Capture the cell that displays the provided text and extract its [X, Y] central coordinate. 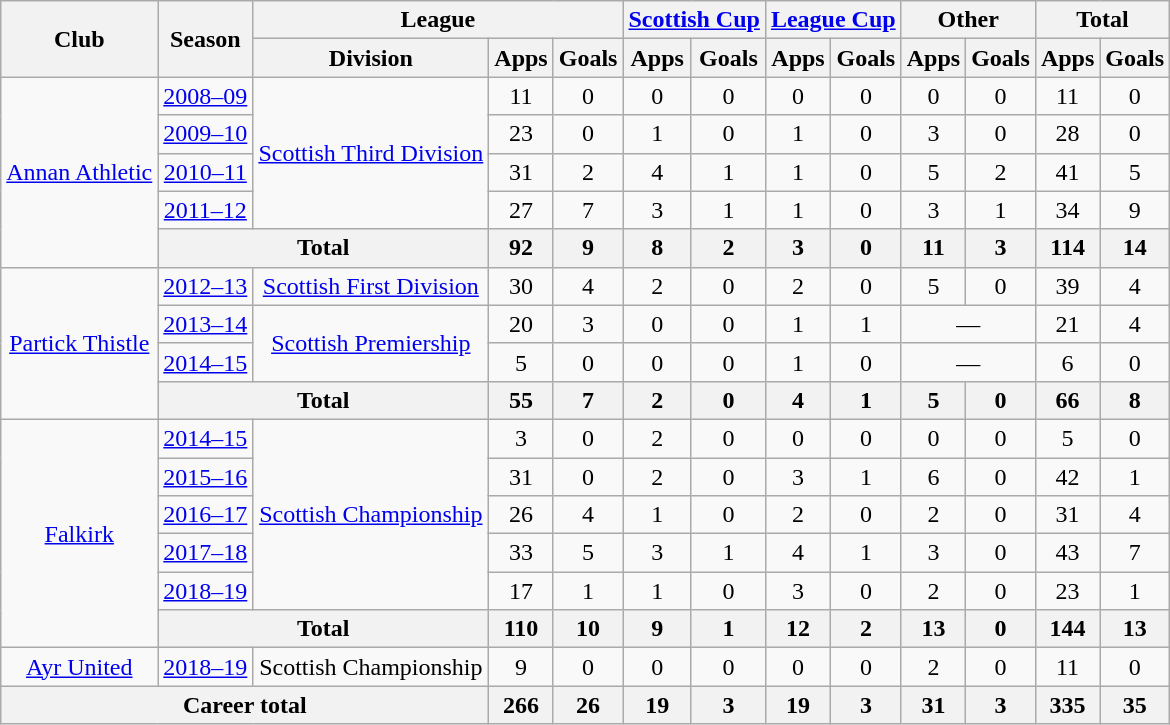
League Cup [833, 20]
2013–14 [206, 324]
266 [521, 705]
2017–18 [206, 553]
2012–13 [206, 286]
41 [1067, 172]
28 [1067, 134]
35 [1135, 705]
Scottish First Division [371, 286]
21 [1067, 324]
92 [521, 248]
Club [80, 39]
10 [588, 629]
2008–09 [206, 96]
2011–12 [206, 210]
Annan Athletic [80, 172]
33 [521, 553]
2015–16 [206, 477]
110 [521, 629]
2016–17 [206, 515]
Falkirk [80, 533]
30 [521, 286]
Ayr United [80, 667]
Scottish Cup [694, 20]
17 [521, 591]
Career total [245, 705]
14 [1135, 248]
335 [1067, 705]
League [438, 20]
144 [1067, 629]
66 [1067, 400]
34 [1067, 210]
Other [968, 20]
20 [521, 324]
55 [521, 400]
Scottish Premiership [371, 343]
39 [1067, 286]
Division [371, 58]
2010–11 [206, 172]
114 [1067, 248]
Partick Thistle [80, 343]
43 [1067, 553]
12 [798, 629]
27 [521, 210]
Season [206, 39]
42 [1067, 477]
2009–10 [206, 134]
Scottish Third Division [371, 153]
